Capture the cell that displays the provided text and extract its (X, Y) central coordinate. 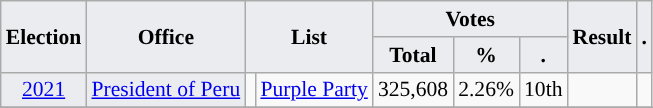
% (486, 55)
Result (602, 36)
President of Peru (166, 90)
Votes (470, 19)
Election (44, 36)
10th (544, 90)
Total (413, 55)
325,608 (413, 90)
List (309, 36)
Purple Party (314, 90)
2.26% (486, 90)
2021 (44, 90)
Office (166, 36)
